Return the [X, Y] coordinate for the center point of the cell that contains the specified text.  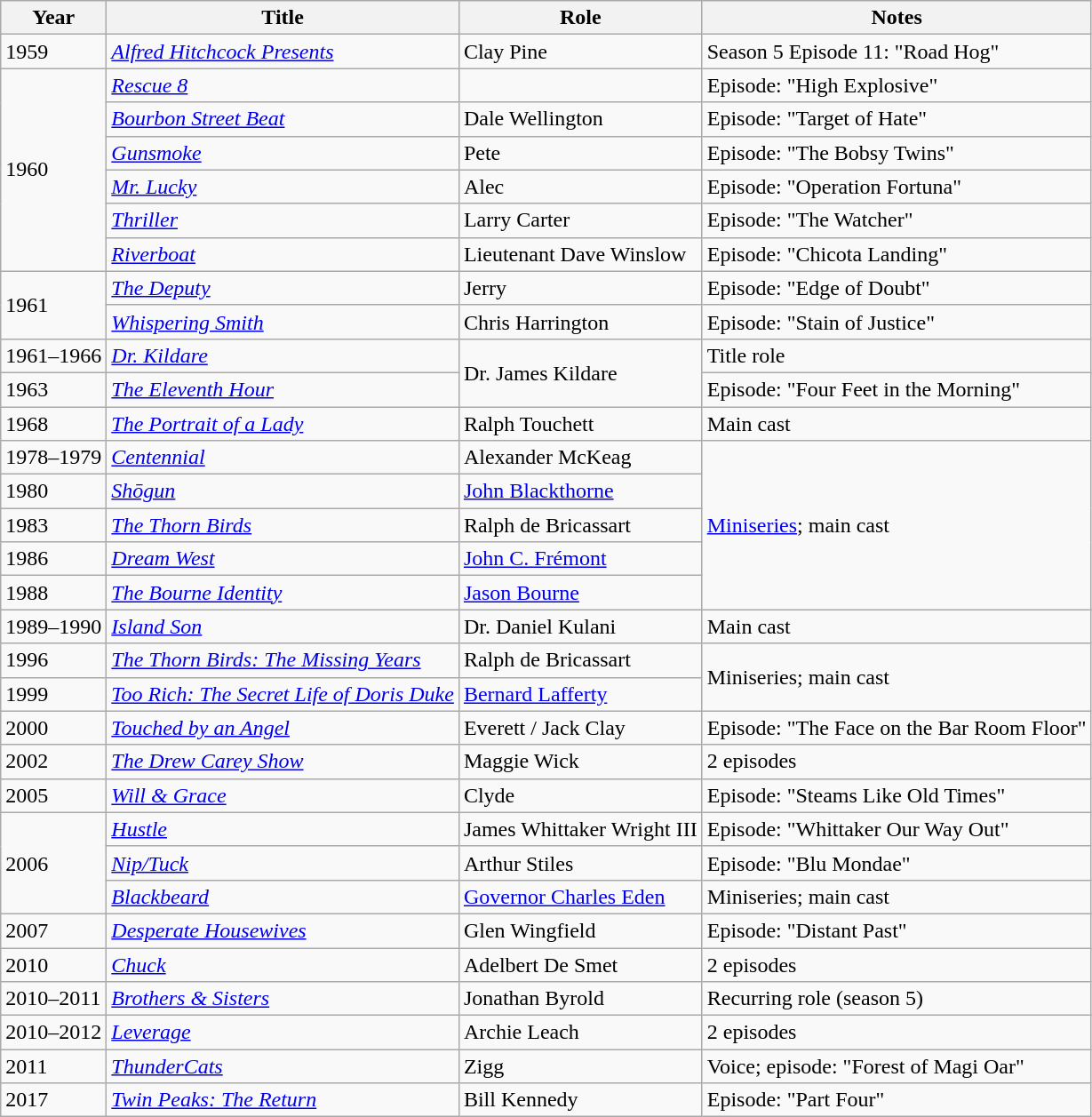
Jonathan Byrold [580, 999]
Zigg [580, 1066]
Episode: "Stain of Justice" [897, 322]
Recurring role (season 5) [897, 999]
Blackbeard [283, 897]
Larry Carter [580, 220]
Episode: "Whittaker Our Way Out" [897, 829]
Clyde [580, 795]
Ralph Touchett [580, 424]
2000 [53, 728]
2011 [53, 1066]
Voice; episode: "Forest of Magi Oar" [897, 1066]
Notes [897, 18]
Will & Grace [283, 795]
1980 [53, 491]
Dr. Kildare [283, 355]
Leverage [283, 1033]
Episode: "Operation Fortuna" [897, 187]
Centennial [283, 458]
1986 [53, 559]
Hustle [283, 829]
Desperate Housewives [283, 930]
Maggie Wick [580, 762]
2007 [53, 930]
Archie Leach [580, 1033]
Lieutenant Dave Winslow [580, 254]
Episode: "Edge of Doubt" [897, 288]
1960 [53, 170]
Dr. Daniel Kulani [580, 626]
The Thorn Birds [283, 525]
ThunderCats [283, 1066]
Episode: "Chicota Landing" [897, 254]
Everett / Jack Clay [580, 728]
Title role [897, 355]
Gunsmoke [283, 153]
Glen Wingfield [580, 930]
Alec [580, 187]
Nip/Tuck [283, 863]
Rescue 8 [283, 85]
Episode: "Blu Mondae" [897, 863]
1988 [53, 593]
James Whittaker Wright III [580, 829]
Adelbert De Smet [580, 964]
1989–1990 [53, 626]
Pete [580, 153]
Brothers & Sisters [283, 999]
Jerry [580, 288]
John C. Frémont [580, 559]
Clay Pine [580, 52]
Jason Bourne [580, 593]
Episode: "The Watcher" [897, 220]
2010–2011 [53, 999]
Bill Kennedy [580, 1100]
The Deputy [283, 288]
Whispering Smith [283, 322]
Role [580, 18]
Episode: "Part Four" [897, 1100]
1996 [53, 660]
Bernard Lafferty [580, 694]
1961 [53, 305]
Season 5 Episode 11: "Road Hog" [897, 52]
Shōgun [283, 491]
2010 [53, 964]
The Thorn Birds: The Missing Years [283, 660]
Title [283, 18]
Episode: "Target of Hate" [897, 119]
Alfred Hitchcock Presents [283, 52]
Dream West [283, 559]
Riverboat [283, 254]
Chuck [283, 964]
2002 [53, 762]
2006 [53, 863]
Year [53, 18]
2010–2012 [53, 1033]
Too Rich: The Secret Life of Doris Duke [283, 694]
Arthur Stiles [580, 863]
Dale Wellington [580, 119]
Episode: "The Face on the Bar Room Floor" [897, 728]
1961–1966 [53, 355]
1999 [53, 694]
Mr. Lucky [283, 187]
Episode: "The Bobsy Twins" [897, 153]
Thriller [283, 220]
1959 [53, 52]
1968 [53, 424]
Dr. James Kildare [580, 372]
Alexander McKeag [580, 458]
Governor Charles Eden [580, 897]
The Bourne Identity [283, 593]
1963 [53, 389]
Episode: "Distant Past" [897, 930]
John Blackthorne [580, 491]
Twin Peaks: The Return [283, 1100]
Island Son [283, 626]
2017 [53, 1100]
Episode: "Steams Like Old Times" [897, 795]
1983 [53, 525]
The Portrait of a Lady [283, 424]
1978–1979 [53, 458]
Touched by an Angel [283, 728]
The Drew Carey Show [283, 762]
Bourbon Street Beat [283, 119]
2005 [53, 795]
The Eleventh Hour [283, 389]
Chris Harrington [580, 322]
Episode: "High Explosive" [897, 85]
Episode: "Four Feet in the Morning" [897, 389]
